Capture the cell that displays the provided text and extract its (X, Y) central coordinate. 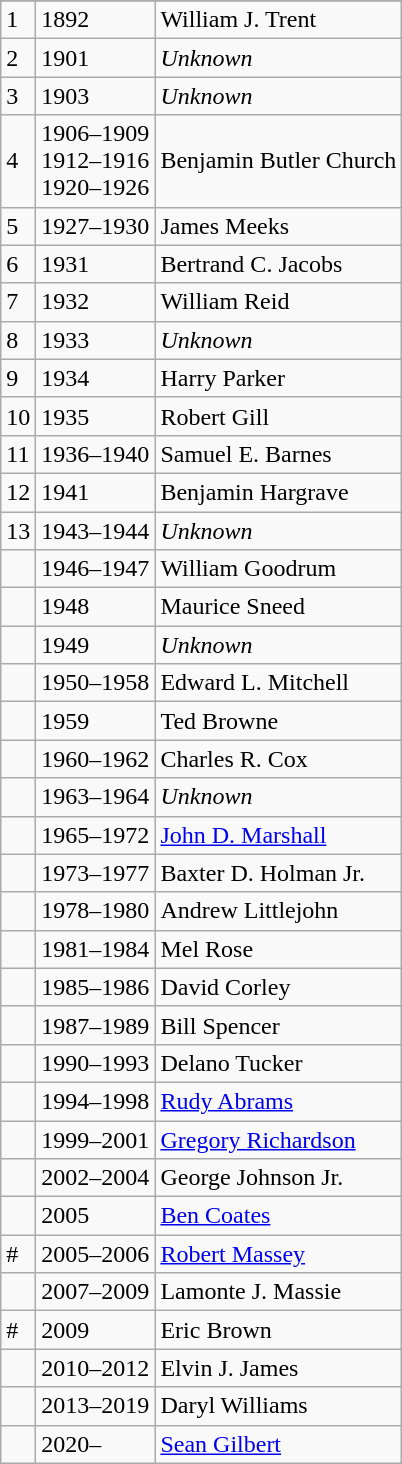
6 (18, 264)
9 (18, 378)
2 (18, 58)
Harry Parker (278, 378)
7 (18, 302)
Benjamin Hargrave (278, 492)
12 (18, 492)
1936–1940 (96, 454)
1949 (96, 645)
Lamonte J. Massie (278, 1292)
John D. Marshall (278, 835)
1935 (96, 416)
2005–2006 (96, 1254)
1978–1980 (96, 911)
1950–1958 (96, 683)
1994–1998 (96, 1101)
Eric Brown (278, 1330)
1963–1964 (96, 797)
Bertrand C. Jacobs (278, 264)
2005 (96, 1216)
1987–1989 (96, 1025)
1932 (96, 302)
Ted Browne (278, 721)
1 (18, 20)
Bill Spencer (278, 1025)
11 (18, 454)
1903 (96, 96)
1943–1944 (96, 531)
1981–1984 (96, 949)
1960–1962 (96, 759)
8 (18, 340)
1933 (96, 340)
Ben Coates (278, 1216)
1985–1986 (96, 987)
Baxter D. Holman Jr. (278, 873)
William Reid (278, 302)
1941 (96, 492)
Andrew Littlejohn (278, 911)
2020– (96, 1444)
Edward L. Mitchell (278, 683)
Sean Gilbert (278, 1444)
William Goodrum (278, 569)
Samuel E. Barnes (278, 454)
1892 (96, 20)
1973–1977 (96, 873)
5 (18, 226)
George Johnson Jr. (278, 1178)
Daryl Williams (278, 1406)
Robert Massey (278, 1254)
1946–1947 (96, 569)
1934 (96, 378)
1927–1930 (96, 226)
Charles R. Cox (278, 759)
Maurice Sneed (278, 607)
3 (18, 96)
Robert Gill (278, 416)
1990–1993 (96, 1063)
4 (18, 161)
1948 (96, 607)
Benjamin Butler Church (278, 161)
Delano Tucker (278, 1063)
Elvin J. James (278, 1368)
1965–1972 (96, 835)
13 (18, 531)
David Corley (278, 987)
1931 (96, 264)
2010–2012 (96, 1368)
2013–2019 (96, 1406)
Gregory Richardson (278, 1139)
William J. Trent (278, 20)
Mel Rose (278, 949)
James Meeks (278, 226)
2002–2004 (96, 1178)
1999–2001 (96, 1139)
10 (18, 416)
1959 (96, 721)
Rudy Abrams (278, 1101)
1906–19091912–19161920–1926 (96, 161)
2007–2009 (96, 1292)
1901 (96, 58)
2009 (96, 1330)
